Locate the cell with the specified text and output its [X, Y] center coordinate. 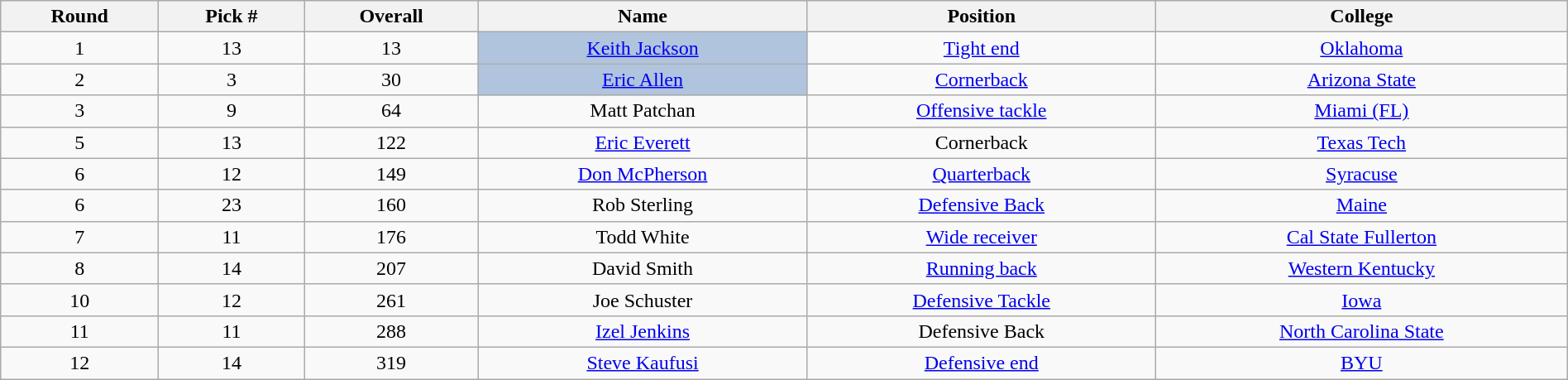
Izel Jenkins [643, 331]
Eric Allen [643, 79]
9 [232, 111]
207 [391, 268]
Western Kentucky [1361, 268]
North Carolina State [1361, 331]
5 [79, 142]
160 [391, 205]
8 [79, 268]
23 [232, 205]
Cal State Fullerton [1361, 237]
1 [79, 48]
7 [79, 237]
Offensive tackle [981, 111]
Name [643, 17]
149 [391, 174]
319 [391, 363]
Todd White [643, 237]
2 [79, 79]
Quarterback [981, 174]
Pick # [232, 17]
Round [79, 17]
Defensive Tackle [981, 300]
Maine [1361, 205]
Running back [981, 268]
Miami (FL) [1361, 111]
Defensive end [981, 363]
Eric Everett [643, 142]
Syracuse [1361, 174]
Wide receiver [981, 237]
Tight end [981, 48]
Keith Jackson [643, 48]
Oklahoma [1361, 48]
64 [391, 111]
288 [391, 331]
176 [391, 237]
261 [391, 300]
10 [79, 300]
College [1361, 17]
Arizona State [1361, 79]
Joe Schuster [643, 300]
Steve Kaufusi [643, 363]
Position [981, 17]
Rob Sterling [643, 205]
Texas Tech [1361, 142]
Don McPherson [643, 174]
BYU [1361, 363]
122 [391, 142]
David Smith [643, 268]
Overall [391, 17]
Matt Patchan [643, 111]
30 [391, 79]
Iowa [1361, 300]
